Capture the cell that displays the provided text and extract its [x, y] central coordinate. 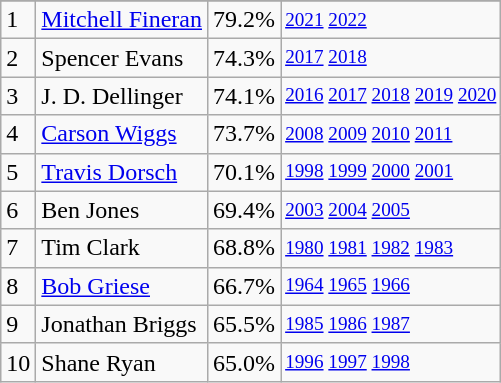
7 [18, 248]
Shane Ryan [122, 362]
1 [18, 20]
5 [18, 172]
1964 1965 1966 [391, 286]
1998 1999 2000 2001 [391, 172]
1980 1981 1982 1983 [391, 248]
Tim Clark [122, 248]
2 [18, 58]
2021 2022 [391, 20]
2016 2017 2018 2019 2020 [391, 96]
4 [18, 134]
2003 2004 2005 [391, 210]
8 [18, 286]
66.7% [244, 286]
69.4% [244, 210]
68.8% [244, 248]
65.0% [244, 362]
9 [18, 324]
2008 2009 2010 2011 [391, 134]
1996 1997 1998 [391, 362]
Jonathan Briggs [122, 324]
Spencer Evans [122, 58]
2017 2018 [391, 58]
6 [18, 210]
70.1% [244, 172]
1985 1986 1987 [391, 324]
3 [18, 96]
74.1% [244, 96]
79.2% [244, 20]
73.7% [244, 134]
J. D. Dellinger [122, 96]
Carson Wiggs [122, 134]
Ben Jones [122, 210]
Bob Griese [122, 286]
Travis Dorsch [122, 172]
74.3% [244, 58]
10 [18, 362]
Mitchell Fineran [122, 20]
65.5% [244, 324]
